Scan for the cell matching the given text and deliver its (x, y) coordinate at center. 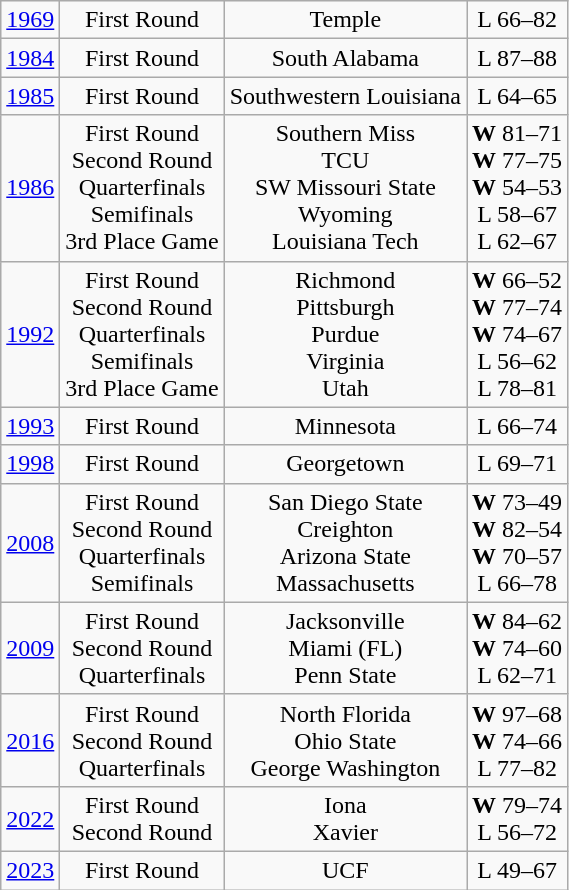
L 66–82 (518, 20)
IonaXavier (345, 818)
RichmondPittsburghPurdueVirginiaUtah (345, 334)
1984 (30, 58)
2023 (30, 870)
2009 (30, 648)
L 49–67 (518, 870)
W 97–68W 74–66L 77–82 (518, 740)
South Alabama (345, 58)
JacksonvilleMiami (FL)Penn State (345, 648)
Georgetown (345, 464)
2008 (30, 542)
W 79–74L 56–72 (518, 818)
First RoundSecond Round (142, 818)
North FloridaOhio StateGeorge Washington (345, 740)
First RoundSecond RoundQuarterfinalsSemifinals (142, 542)
W 81–71W 77–75W 54–53L 58–67L 62–67 (518, 188)
1998 (30, 464)
L 64–65 (518, 96)
L 66–74 (518, 426)
W 73–49W 82–54W 70–57L 66–78 (518, 542)
W 66–52W 77–74W 74–67L 56–62L 78–81 (518, 334)
UCF (345, 870)
Southwestern Louisiana (345, 96)
1969 (30, 20)
Minnesota (345, 426)
1992 (30, 334)
L 87–88 (518, 58)
Temple (345, 20)
2022 (30, 818)
Southern MissTCUSW Missouri StateWyomingLouisiana Tech (345, 188)
2016 (30, 740)
San Diego StateCreightonArizona StateMassachusetts (345, 542)
1986 (30, 188)
W 84–62W 74–60L 62–71 (518, 648)
L 69–71 (518, 464)
1993 (30, 426)
1985 (30, 96)
